Provide the [x, y] coordinate of the cell's center where the given text is located.  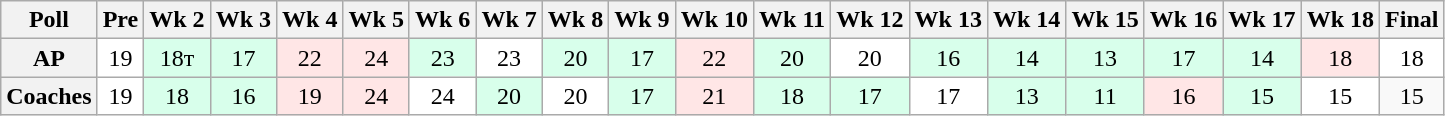
11 [1105, 96]
Wk 16 [1183, 20]
Wk 5 [376, 20]
Wk 17 [1262, 20]
Wk 18 [1340, 20]
21 [714, 96]
Wk 14 [1026, 20]
18т [177, 58]
Final [1412, 20]
Wk 6 [442, 20]
AP [49, 58]
Wk 15 [1105, 20]
Wk 7 [509, 20]
Wk 10 [714, 20]
Wk 9 [642, 20]
Pre [120, 20]
Wk 13 [948, 20]
Poll [49, 20]
Coaches [49, 96]
Wk 3 [243, 20]
Wk 2 [177, 20]
Wk 4 [310, 20]
Wk 11 [792, 20]
Wk 8 [575, 20]
Wk 12 [870, 20]
